Search for the cell housing the specified text and yield its [X, Y] center coordinate. 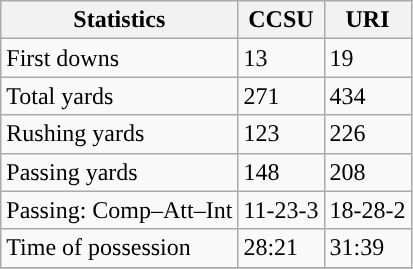
First downs [120, 58]
Time of possession [120, 248]
123 [281, 134]
28:21 [281, 248]
226 [368, 134]
Statistics [120, 20]
18-28-2 [368, 210]
208 [368, 172]
31:39 [368, 248]
148 [281, 172]
URI [368, 20]
434 [368, 96]
Passing yards [120, 172]
CCSU [281, 20]
Rushing yards [120, 134]
19 [368, 58]
271 [281, 96]
Passing: Comp–Att–Int [120, 210]
13 [281, 58]
11-23-3 [281, 210]
Total yards [120, 96]
